Scan for the cell matching the given text and deliver its [X, Y] coordinate at center. 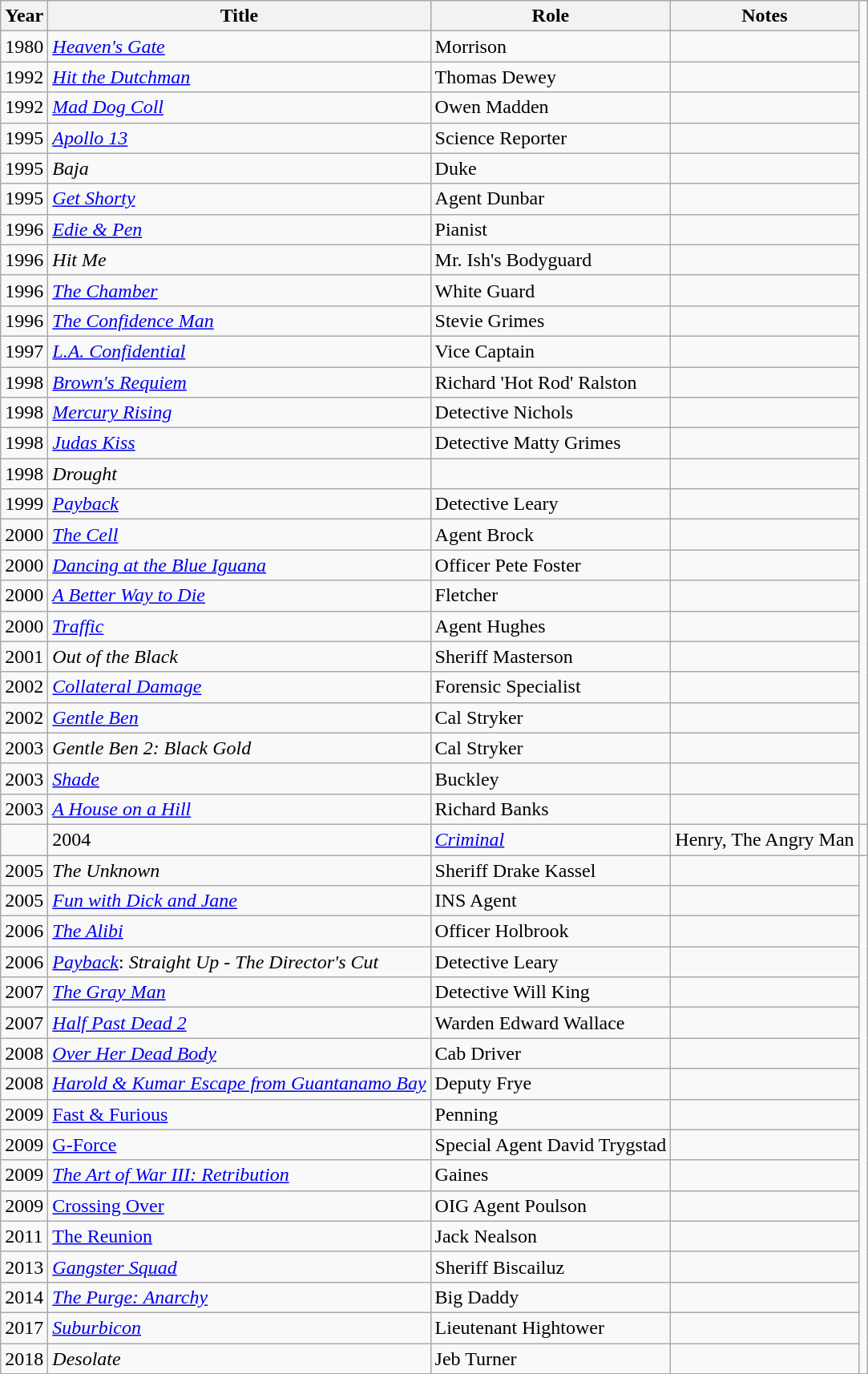
Half Past Dead 2 [239, 1023]
The Confidence Man [239, 321]
Dancing at the Blue Iguana [239, 565]
Agent Hughes [551, 626]
INS Agent [551, 901]
Over Her Dead Body [239, 1053]
Warden Edward Wallace [551, 1023]
Science Reporter [551, 138]
1980 [24, 46]
The Reunion [239, 1236]
Judas Kiss [239, 443]
Thomas Dewey [551, 77]
Big Daddy [551, 1297]
OIG Agent Poulson [551, 1206]
Penning [551, 1114]
The Art of War III: Retribution [239, 1175]
Buckley [551, 778]
Year [24, 16]
Title [239, 16]
Gentle Ben 2: Black Gold [239, 748]
Forensic Specialist [551, 687]
Out of the Black [239, 657]
Fun with Dick and Jane [239, 901]
Detective Nichols [551, 413]
Crossing Over [239, 1206]
Suburbicon [239, 1328]
Fast & Furious [239, 1114]
Duke [551, 168]
2014 [24, 1297]
Richard Banks [551, 809]
Payback [239, 504]
Special Agent David Trygstad [551, 1145]
Collateral Damage [239, 687]
Sheriff Masterson [551, 657]
Baja [239, 168]
Henry, The Angry Man [765, 839]
Fletcher [551, 596]
Harold & Kumar Escape from Guantanamo Bay [239, 1084]
Brown's Requiem [239, 382]
Mad Dog Coll [239, 107]
Agent Brock [551, 535]
Officer Holbrook [551, 931]
Vice Captain [551, 351]
Gaines [551, 1175]
Hit the Dutchman [239, 77]
Traffic [239, 626]
Mercury Rising [239, 413]
Sheriff Drake Kassel [551, 870]
Owen Madden [551, 107]
White Guard [551, 290]
Mr. Ish's Bodyguard [551, 260]
Criminal [551, 839]
Hit Me [239, 260]
Jack Nealson [551, 1236]
Shade [239, 778]
2011 [24, 1236]
Role [551, 16]
Edie & Pen [239, 229]
Deputy Frye [551, 1084]
Gentle Ben [239, 717]
The Gray Man [239, 992]
Apollo 13 [239, 138]
The Alibi [239, 931]
Payback: Straight Up - The Director's Cut [239, 962]
2004 [239, 839]
2013 [24, 1267]
2017 [24, 1328]
2001 [24, 657]
Notes [765, 16]
Heaven's Gate [239, 46]
Agent Dunbar [551, 199]
The Chamber [239, 290]
Stevie Grimes [551, 321]
Jeb Turner [551, 1359]
Pianist [551, 229]
Detective Will King [551, 992]
L.A. Confidential [239, 351]
Sheriff Biscailuz [551, 1267]
The Unknown [239, 870]
Gangster Squad [239, 1267]
1997 [24, 351]
Officer Pete Foster [551, 565]
Get Shorty [239, 199]
Cab Driver [551, 1053]
G-Force [239, 1145]
Drought [239, 474]
1999 [24, 504]
Detective Matty Grimes [551, 443]
2018 [24, 1359]
Desolate [239, 1359]
The Purge: Anarchy [239, 1297]
A House on a Hill [239, 809]
A Better Way to Die [239, 596]
Morrison [551, 46]
Lieutenant Hightower [551, 1328]
The Cell [239, 535]
Richard 'Hot Rod' Ralston [551, 382]
